From the cell containing the given text, extract its center point as (X, Y) coordinate. 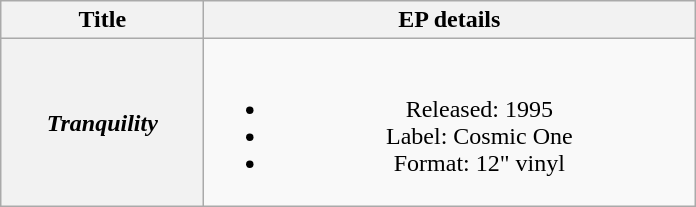
Tranquility (102, 122)
Title (102, 20)
Released: 1995Label: Cosmic OneFormat: 12" vinyl (450, 122)
EP details (450, 20)
